Extract the (x, y) coordinate from the center of the cell holding the provided text.  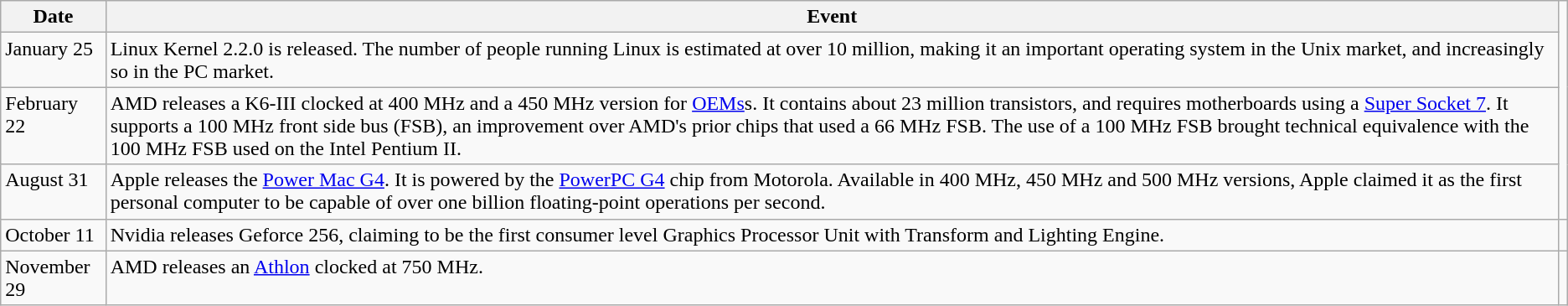
Date (54, 17)
January 25 (54, 60)
February 22 (54, 126)
AMD releases an Athlon clocked at 750 MHz. (832, 278)
Nvidia releases Geforce 256, claiming to be the first consumer level Graphics Processor Unit with Transform and Lighting Engine. (832, 235)
August 31 (54, 191)
October 11 (54, 235)
November 29 (54, 278)
Event (832, 17)
